Return the [X, Y] coordinate for the center point of the cell that contains the specified text.  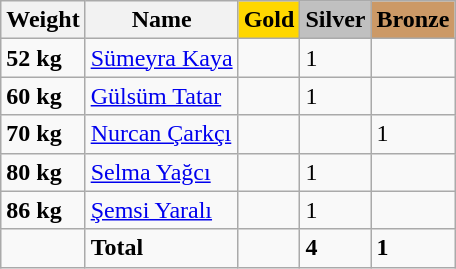
Silver [336, 20]
80 kg [43, 172]
Gülsüm Tatar [162, 96]
60 kg [43, 96]
Sümeyra Kaya [162, 58]
Bronze [413, 20]
Name [162, 20]
Gold [269, 20]
Nurcan Çarkçı [162, 134]
86 kg [43, 210]
52 kg [43, 58]
Weight [43, 20]
Şemsi Yaralı [162, 210]
Total [162, 248]
4 [336, 248]
70 kg [43, 134]
Selma Yağcı [162, 172]
